Find where the given text appears and provide that cell's center as (X, Y) coordinate. 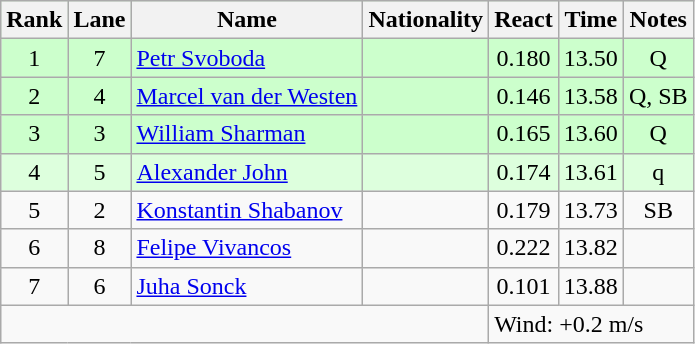
13.88 (590, 286)
13.82 (590, 248)
Notes (658, 20)
13.50 (590, 58)
Time (590, 20)
q (658, 172)
0.101 (524, 286)
Wind: +0.2 m/s (592, 324)
Rank (34, 20)
Konstantin Shabanov (247, 210)
0.222 (524, 248)
8 (100, 248)
0.179 (524, 210)
Nationality (426, 20)
React (524, 20)
13.73 (590, 210)
1 (34, 58)
Marcel van der Westen (247, 96)
SB (658, 210)
13.58 (590, 96)
13.60 (590, 134)
Q, SB (658, 96)
Name (247, 20)
Juha Sonck (247, 286)
Alexander John (247, 172)
William Sharman (247, 134)
Felipe Vivancos (247, 248)
0.165 (524, 134)
13.61 (590, 172)
0.146 (524, 96)
0.180 (524, 58)
0.174 (524, 172)
Petr Svoboda (247, 58)
Lane (100, 20)
